Identify which cell holds the provided text, then report its [x, y] central coordinate. 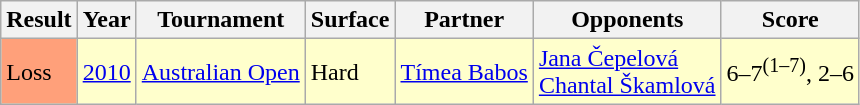
6–7(1–7), 2–6 [790, 72]
2010 [106, 72]
Jana Čepelová Chantal Škamlová [627, 72]
Australian Open [220, 72]
Year [106, 20]
Partner [464, 20]
Tímea Babos [464, 72]
Opponents [627, 20]
Hard [350, 72]
Surface [350, 20]
Tournament [220, 20]
Score [790, 20]
Result [39, 20]
Loss [39, 72]
